For the text-containing cell, return its midpoint in [X, Y] coordinate format. 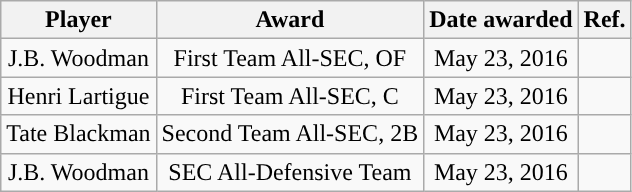
First Team All-SEC, OF [290, 58]
Player [78, 20]
Award [290, 20]
Tate Blackman [78, 134]
First Team All-SEC, C [290, 96]
Second Team All-SEC, 2B [290, 134]
Date awarded [501, 20]
Ref. [604, 20]
SEC All-Defensive Team [290, 172]
Henri Lartigue [78, 96]
